Detect which cell encompasses the target text, then output its [X, Y] center coordinate. 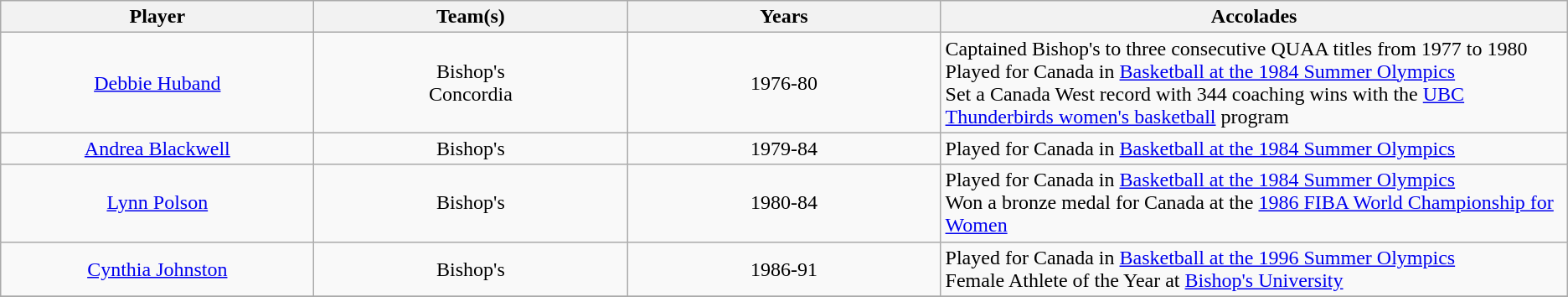
Played for Canada in Basketball at the 1984 Summer OlympicsWon a bronze medal for Canada at the 1986 FIBA World Championship for Women [1254, 203]
Player [157, 17]
1986-91 [784, 268]
Played for Canada in Basketball at the 1984 Summer Olympics [1254, 148]
Bishop's Concordia [471, 82]
Years [784, 17]
1976-80 [784, 82]
Accolades [1254, 17]
Debbie Huband [157, 82]
1979-84 [784, 148]
Andrea Blackwell [157, 148]
Played for Canada in Basketball at the 1996 Summer OlympicsFemale Athlete of the Year at Bishop's University [1254, 268]
Cynthia Johnston [157, 268]
1980-84 [784, 203]
Team(s) [471, 17]
Lynn Polson [157, 203]
